Extract the (X, Y) coordinate from the center of the cell holding the provided text.  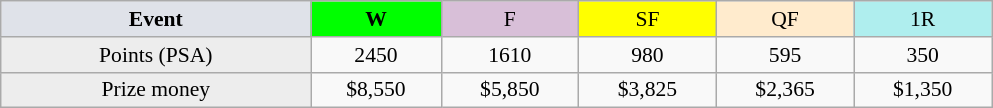
Points (PSA) (156, 55)
QF (785, 19)
$8,550 (376, 90)
2450 (376, 55)
$3,825 (648, 90)
1R (923, 19)
Event (156, 19)
Prize money (156, 90)
1610 (510, 55)
595 (785, 55)
SF (648, 19)
980 (648, 55)
$1,350 (923, 90)
W (376, 19)
$5,850 (510, 90)
$2,365 (785, 90)
F (510, 19)
350 (923, 55)
